Locate the cell with the specified text and output its [X, Y] center coordinate. 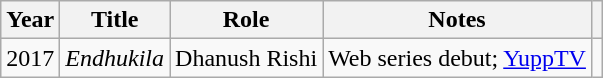
Endhukila [115, 58]
Dhanush Rishi [246, 58]
Notes [458, 20]
Title [115, 20]
2017 [30, 58]
Year [30, 20]
Role [246, 20]
Web series debut; YuppTV [458, 58]
